Pinpoint the cell where the given text exists, returning its [X, Y] midpoint coordinate. 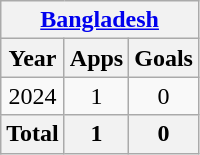
Apps [96, 58]
Goals [164, 58]
Year [33, 58]
2024 [33, 96]
Total [33, 134]
Bangladesh [100, 20]
